Pinpoint the cell where the given text exists, returning its (x, y) midpoint coordinate. 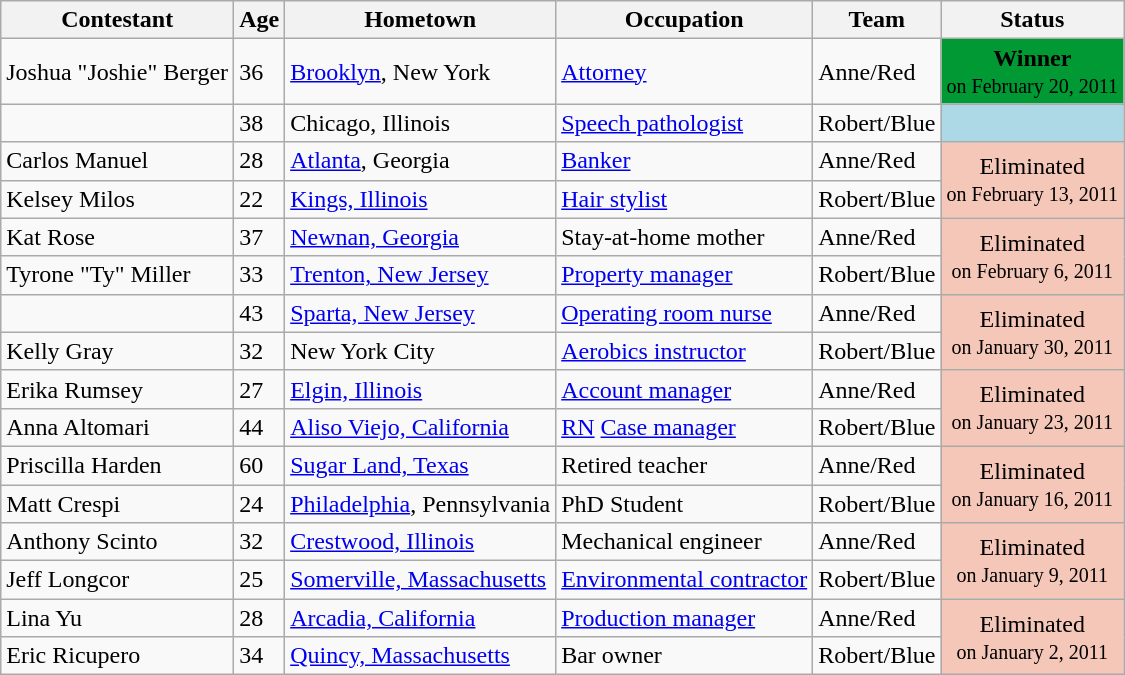
33 (260, 275)
Retired teacher (684, 465)
Eliminatedon January 9, 2011 (1032, 561)
Eliminatedon February 6, 2011 (1032, 256)
Brooklyn, New York (420, 72)
Speech pathologist (684, 123)
Lina Yu (118, 618)
27 (260, 389)
Kelly Gray (118, 351)
24 (260, 503)
Matt Crespi (118, 503)
Hometown (420, 20)
Production manager (684, 618)
Quincy, Massachusetts (420, 656)
Mechanical engineer (684, 542)
Chicago, Illinois (420, 123)
Bar owner (684, 656)
RN Case manager (684, 427)
36 (260, 72)
Environmental contractor (684, 580)
Stay-at-home mother (684, 237)
Eliminatedon January 30, 2011 (1032, 332)
Eliminatedon February 13, 2011 (1032, 180)
38 (260, 123)
Elgin, Illinois (420, 389)
Eliminatedon January 2, 2011 (1032, 637)
44 (260, 427)
Winneron February 20, 2011 (1032, 72)
Attorney (684, 72)
Kat Rose (118, 237)
Hair stylist (684, 199)
Arcadia, California (420, 618)
Aerobics instructor (684, 351)
Occupation (684, 20)
34 (260, 656)
60 (260, 465)
Eliminatedon January 23, 2011 (1032, 408)
Banker (684, 161)
Philadelphia, Pennsylvania (420, 503)
Crestwood, Illinois (420, 542)
Joshua "Joshie" Berger (118, 72)
Anna Altomari (118, 427)
Status (1032, 20)
Kelsey Milos (118, 199)
Jeff Longcor (118, 580)
Tyrone "Ty" Miller (118, 275)
37 (260, 237)
Contestant (118, 20)
Age (260, 20)
Anthony Scinto (118, 542)
Trenton, New Jersey (420, 275)
Newnan, Georgia (420, 237)
Team (877, 20)
Eric Ricupero (118, 656)
Property manager (684, 275)
Eliminatedon January 16, 2011 (1032, 484)
PhD Student (684, 503)
Atlanta, Georgia (420, 161)
Account manager (684, 389)
Carlos Manuel (118, 161)
Aliso Viejo, California (420, 427)
Sugar Land, Texas (420, 465)
Operating room nurse (684, 313)
22 (260, 199)
Somerville, Massachusetts (420, 580)
Kings, Illinois (420, 199)
Sparta, New Jersey (420, 313)
25 (260, 580)
43 (260, 313)
Priscilla Harden (118, 465)
Erika Rumsey (118, 389)
New York City (420, 351)
